Pinpoint the cell where the given text exists, returning its [X, Y] midpoint coordinate. 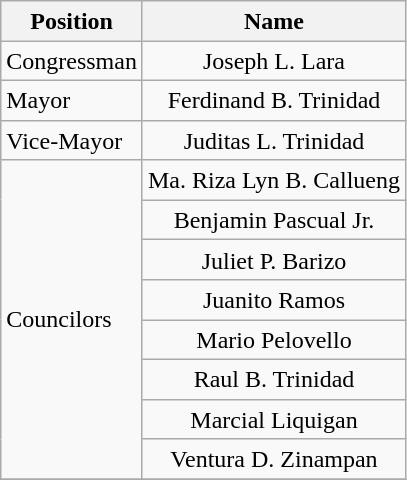
Congressman [72, 61]
Councilors [72, 320]
Mayor [72, 100]
Benjamin Pascual Jr. [274, 220]
Vice-Mayor [72, 140]
Ma. Riza Lyn B. Callueng [274, 180]
Name [274, 21]
Juanito Ramos [274, 300]
Juditas L. Trinidad [274, 140]
Mario Pelovello [274, 340]
Marcial Liquigan [274, 419]
Joseph L. Lara [274, 61]
Raul B. Trinidad [274, 379]
Position [72, 21]
Ferdinand B. Trinidad [274, 100]
Juliet P. Barizo [274, 260]
Ventura D. Zinampan [274, 459]
